Locate the cell with the specified text and output its [X, Y] center coordinate. 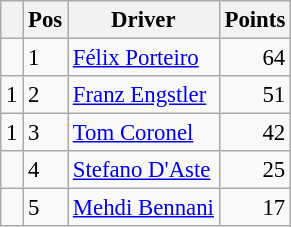
Tom Coronel [144, 133]
51 [254, 95]
Points [254, 20]
Driver [144, 20]
Stefano D'Aste [144, 170]
Mehdi Bennani [144, 208]
Félix Porteiro [144, 58]
25 [254, 170]
3 [46, 133]
17 [254, 208]
5 [46, 208]
42 [254, 133]
2 [46, 95]
64 [254, 58]
Franz Engstler [144, 95]
Pos [46, 20]
4 [46, 170]
